Detect which cell encompasses the target text, then output its (x, y) center coordinate. 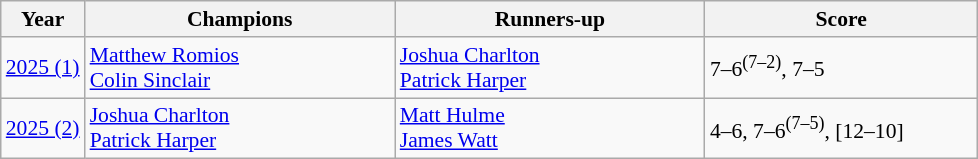
Champions (240, 19)
Score (842, 19)
Matt Hulme James Watt (550, 128)
4–6, 7–6(7–5), [12–10] (842, 128)
Year (43, 19)
Runners-up (550, 19)
7–6(7–2), 7–5 (842, 68)
2025 (2) (43, 128)
Matthew Romios Colin Sinclair (240, 68)
2025 (1) (43, 68)
